From the cell containing the given text, extract its center point as (x, y) coordinate. 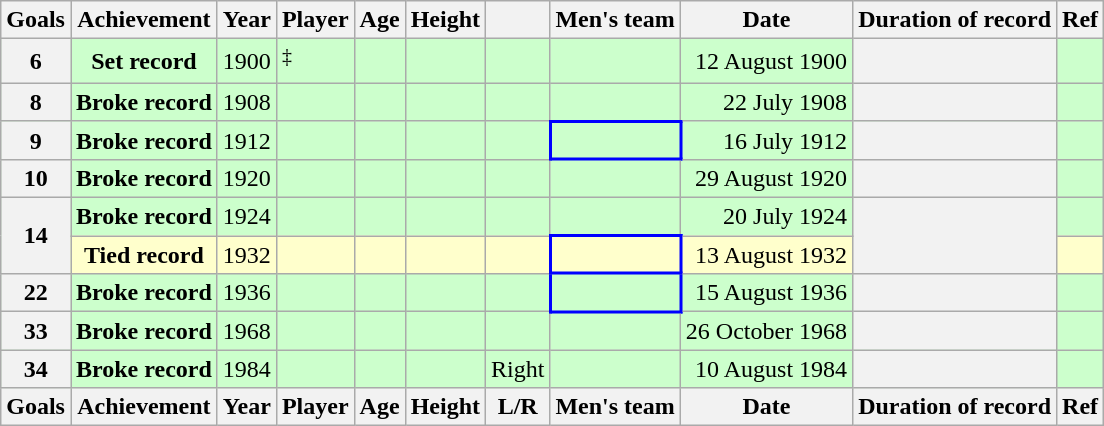
15 August 1936 (766, 293)
34 (36, 369)
1920 (246, 178)
12 August 1900 (766, 62)
Set record (144, 62)
1936 (246, 293)
13 August 1932 (766, 255)
8 (36, 102)
‡ (315, 62)
Right (518, 369)
10 August 1984 (766, 369)
9 (36, 140)
1984 (246, 369)
10 (36, 178)
1932 (246, 255)
26 October 1968 (766, 331)
29 August 1920 (766, 178)
14 (36, 236)
33 (36, 331)
6 (36, 62)
1900 (246, 62)
20 July 1924 (766, 217)
1908 (246, 102)
16 July 1912 (766, 140)
22 July 1908 (766, 102)
L/R (518, 407)
1968 (246, 331)
1924 (246, 217)
1912 (246, 140)
Tied record (144, 255)
22 (36, 293)
